Capture the cell that displays the provided text and extract its (x, y) central coordinate. 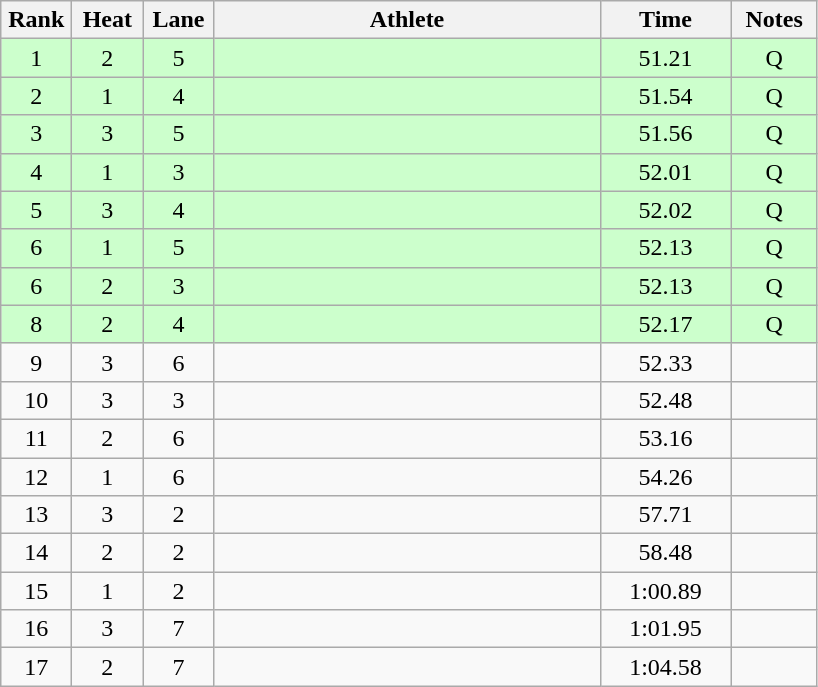
51.56 (666, 134)
Time (666, 20)
53.16 (666, 438)
9 (36, 362)
11 (36, 438)
52.33 (666, 362)
15 (36, 591)
8 (36, 324)
1:01.95 (666, 629)
52.01 (666, 172)
57.71 (666, 515)
52.02 (666, 210)
10 (36, 400)
16 (36, 629)
52.17 (666, 324)
13 (36, 515)
Lane (178, 20)
Heat (108, 20)
12 (36, 477)
17 (36, 667)
52.48 (666, 400)
54.26 (666, 477)
51.21 (666, 58)
14 (36, 553)
Athlete (407, 20)
51.54 (666, 96)
Notes (774, 20)
1:04.58 (666, 667)
Rank (36, 20)
1:00.89 (666, 591)
58.48 (666, 553)
